Capture the cell that displays the provided text and extract its (X, Y) central coordinate. 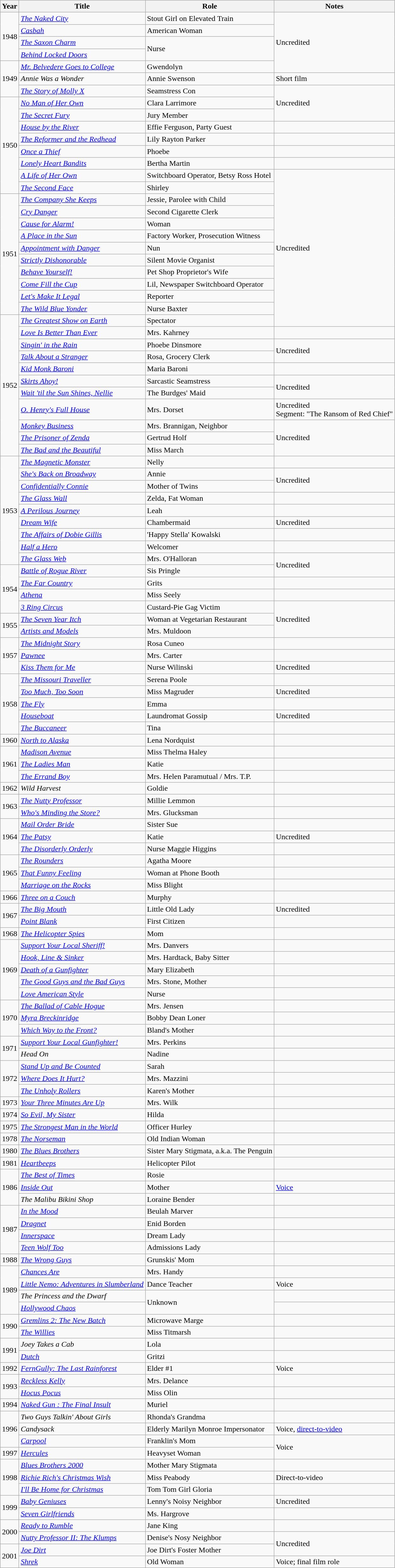
Joe Dirt (82, 1550)
Love Is Better Than Ever (82, 332)
1970 (10, 1018)
Hercules (82, 1453)
Mrs. Jensen (210, 1006)
Confidentially Connie (82, 486)
Rosa Cuneo (210, 643)
Woman (210, 224)
The Glass Wall (82, 498)
Which Way to the Front? (82, 1030)
Mrs. Muldoon (210, 631)
Bobby Dean Loner (210, 1018)
The Malibu Bikini Shop (82, 1199)
Role (210, 6)
Head On (82, 1054)
Dance Teacher (210, 1284)
Sarah (210, 1066)
Death of a Gunfighter (82, 970)
Mail Order Bride (82, 825)
Cause for Alarm! (82, 224)
Miss Olin (210, 1393)
The Willies (82, 1332)
Seven Girlfriends (82, 1514)
Mrs. Delance (210, 1381)
Sister Mary Stigmata, a.k.a. The Penguin (210, 1151)
Athena (82, 595)
Leah (210, 510)
Serena Poole (210, 680)
Pet Shop Proprietor's Wife (210, 272)
FernGully: The Last Rainforest (82, 1369)
Wild Harvest (82, 788)
The Secret Fury (82, 115)
1973 (10, 1102)
Dutch (82, 1357)
Dragnet (82, 1223)
Rosie (210, 1175)
Bland's Mother (210, 1030)
1999 (10, 1507)
Shrek (82, 1562)
Sister Sue (210, 825)
1993 (10, 1387)
Hook, Line & Sinker (82, 958)
The Nutty Professor (82, 801)
1964 (10, 837)
1968 (10, 933)
Support Your Local Gunfighter! (82, 1042)
Annie (210, 474)
1980 (10, 1151)
Stout Girl on Elevated Train (210, 18)
The Big Mouth (82, 909)
Nurse Maggie Higgins (210, 849)
1997 (10, 1453)
A Life of Her Own (82, 176)
The Wrong Guys (82, 1260)
Houseboat (82, 716)
1961 (10, 764)
The Midnight Story (82, 643)
Silent Movie Organist (210, 260)
1996 (10, 1429)
Mrs. Danvers (210, 946)
Sis Pringle (210, 571)
Half a Hero (82, 546)
Singin' in the Rain (82, 345)
Effie Ferguson, Party Guest (210, 127)
1962 (10, 788)
The Buccaneer (82, 728)
1991 (10, 1350)
Miss Titmarsh (210, 1332)
Tom Tom Girl Gloria (210, 1489)
1974 (10, 1115)
First Citizen (210, 921)
Short film (334, 79)
1954 (10, 589)
The Missouri Traveller (82, 680)
Nurse Baxter (210, 308)
1969 (10, 970)
Annie Swenson (210, 79)
Naked Gun : The Final Insult (82, 1405)
Ready to Rumble (82, 1526)
Voice, direct-to-video (334, 1429)
1966 (10, 897)
Kid Monk Baroni (82, 369)
The Disorderly Orderly (82, 849)
A Place in the Sun (82, 236)
Strictly Dishonorable (82, 260)
Hocus Pocus (82, 1393)
'Happy Stella' Kowalski (210, 534)
Voice; final film role (334, 1562)
Behind Locked Doors (82, 55)
So Evil, My Sister (82, 1115)
Second Cigarette Clerk (210, 212)
Teen Wolf Too (82, 1248)
Dream Lady (210, 1236)
She's Back on Broadway (82, 474)
Point Blank (82, 921)
Gwendolyn (210, 67)
1965 (10, 873)
Mrs. Stone, Mother (210, 982)
Microwave Marge (210, 1320)
The Burdges' Maid (210, 393)
Shirley (210, 188)
The Far Country (82, 583)
2001 (10, 1556)
Zelda, Fat Woman (210, 498)
Inside Out (82, 1187)
Denise's Nosy Neighbor (210, 1538)
Battle of Rogue River (82, 571)
Laundromat Gossip (210, 716)
1949 (10, 79)
1948 (10, 37)
Enid Borden (210, 1223)
No Man of Her Own (82, 103)
Old Woman (210, 1562)
Mother of Twins (210, 486)
Mother (210, 1187)
Clara Larrimore (210, 103)
Heartbeeps (82, 1163)
The Norseman (82, 1139)
Officer Hurley (210, 1127)
Pawnee (82, 655)
Chances Are (82, 1272)
Old Indian Woman (210, 1139)
Blues Brothers 2000 (82, 1465)
The Ballad of Cable Hogue (82, 1006)
Little Nemo: Adventures in Slumberland (82, 1284)
Mary Elizabeth (210, 970)
Custard-Pie Gag Victim (210, 607)
Phoebe (210, 151)
The Affairs of Dobie Gillis (82, 534)
Nadine (210, 1054)
Rhonda's Grandma (210, 1417)
The Rounders (82, 861)
Mrs. Glucksman (210, 813)
1994 (10, 1405)
Appointment with Danger (82, 248)
The Patsy (82, 837)
1990 (10, 1326)
Phoebe Dinsmore (210, 345)
Talk About a Stranger (82, 357)
1992 (10, 1369)
Goldie (210, 788)
Your Three Minutes Are Up (82, 1102)
Lena Nordquist (210, 740)
Two Guys Talkin' About Girls (82, 1417)
Nutty Professor II: The Klumps (82, 1538)
1972 (10, 1078)
Tina (210, 728)
Grits (210, 583)
1988 (10, 1260)
1978 (10, 1139)
Mrs. Kahrney (210, 332)
The Helicopter Spies (82, 933)
The Wild Blue Yonder (82, 308)
Helicopter Pilot (210, 1163)
1989 (10, 1290)
Lola (210, 1344)
Jane King (210, 1526)
I'll Be Home for Christmas (82, 1489)
Elder #1 (210, 1369)
Mrs. Wilk (210, 1102)
Monkey Business (82, 426)
Lenny's Noisy Neighbor (210, 1501)
O. Henry's Full House (82, 410)
Rosa, Grocery Clerk (210, 357)
1958 (10, 704)
Mrs. Mazzini (210, 1078)
Miss March (210, 450)
The Greatest Show on Earth (82, 320)
The Second Face (82, 188)
Seamstress Con (210, 91)
The Magnetic Monster (82, 462)
American Woman (210, 30)
Lily Rayton Parker (210, 139)
Love American Style (82, 994)
In the Mood (82, 1211)
Miss Blight (210, 885)
The Bad and the Beautiful (82, 450)
Notes (334, 6)
Jessie, Parolee with Child (210, 200)
Three on a Couch (82, 897)
Direct-to-video (334, 1477)
A Perilous Journey (82, 510)
Mom (210, 933)
Mother Mary Stigmata (210, 1465)
Reporter (210, 296)
The Company She Keeps (82, 200)
Franklin's Mom (210, 1441)
Agatha Moore (210, 861)
Mrs. Handy (210, 1272)
The Princess and the Dwarf (82, 1296)
The Fly (82, 704)
Skirts Ahoy! (82, 381)
The Best of Times (82, 1175)
Chambermaid (210, 522)
Mrs. O'Halloran (210, 559)
Welcomer (210, 546)
Millie Lemmon (210, 801)
Behave Yourself! (82, 272)
Woman at Vegetarian Restaurant (210, 619)
1963 (10, 807)
2000 (10, 1532)
The Saxon Charm (82, 43)
Woman at Phone Booth (210, 873)
Candysack (82, 1429)
North to Alaska (82, 740)
Joey Takes a Cab (82, 1344)
Casbah (82, 30)
Innerspace (82, 1236)
Heavyset Woman (210, 1453)
1998 (10, 1477)
Ms. Hargrove (210, 1514)
Switchboard Operator, Betsy Ross Hotel (210, 176)
Loraine Bender (210, 1199)
1951 (10, 254)
Cry Danger (82, 212)
Gremlins 2: The New Batch (82, 1320)
Support Your Local Sheriff! (82, 946)
Karen's Mother (210, 1090)
Hilda (210, 1115)
Mrs. Perkins (210, 1042)
The Prisoner of Zenda (82, 438)
Mrs. Helen Paramutual / Mrs. T.P. (210, 776)
Stand Up and Be Counted (82, 1066)
The Good Guys and the Bad Guys (82, 982)
The Blues Brothers (82, 1151)
Little Old Lady (210, 909)
Mrs. Dorset (210, 410)
The Glass Web (82, 559)
1955 (10, 625)
Gertrud Holf (210, 438)
1957 (10, 655)
Admissions Lady (210, 1248)
Miss Thelma Haley (210, 752)
Jury Member (210, 115)
Hollywood Chaos (82, 1308)
Baby Geniuses (82, 1501)
Mrs. Carter (210, 655)
Kiss Them for Me (82, 667)
Wait 'til the Sun Shines, Nellie (82, 393)
Elderly Marilyn Monroe Impersonator (210, 1429)
Mrs. Hardtack, Baby Sitter (210, 958)
That Funny Feeling (82, 873)
Lil, Newspaper Switchboard Operator (210, 284)
House by the River (82, 127)
1975 (10, 1127)
Spectator (210, 320)
Richie Rich's Christmas Wish (82, 1477)
1987 (10, 1230)
Let's Make It Legal (82, 296)
Annie Was a Wonder (82, 79)
1967 (10, 915)
Emma (210, 704)
1981 (10, 1163)
Miss Peabody (210, 1477)
Nurse Wilinski (210, 667)
1952 (10, 385)
Reckless Kelly (82, 1381)
3 Ring Circus (82, 607)
Joe Dirt's Foster Mother (210, 1550)
1971 (10, 1048)
Factory Worker, Prosecution Witness (210, 236)
1960 (10, 740)
Where Does It Hurt? (82, 1078)
Maria Baroni (210, 369)
Who's Minding the Store? (82, 813)
The Naked City (82, 18)
Mrs. Brannigan, Neighbor (210, 426)
Madison Avenue (82, 752)
Year (10, 6)
Mr. Belvedere Goes to College (82, 67)
Miss Magruder (210, 692)
The Seven Year Itch (82, 619)
Grunskis' Mom (210, 1260)
Carpool (82, 1441)
Unknown (210, 1302)
The Reformer and the Redhead (82, 139)
The Errand Boy (82, 776)
UncreditedSegment: "The Ransom of Red Chief" (334, 410)
Myra Breckinridge (82, 1018)
Murphy (210, 897)
Lonely Heart Bandits (82, 164)
Once a Thief (82, 151)
The Ladies Man (82, 764)
Muriel (210, 1405)
Marriage on the Rocks (82, 885)
Nun (210, 248)
Come Fill the Cup (82, 284)
The Strongest Man in the World (82, 1127)
Gritzi (210, 1357)
Nelly (210, 462)
1953 (10, 511)
1986 (10, 1187)
Bertha Martin (210, 164)
Artists and Models (82, 631)
Beulah Marver (210, 1211)
Sarcastic Seamstress (210, 381)
Too Much, Too Soon (82, 692)
Miss Seely (210, 595)
Dream Wife (82, 522)
The Unholy Rollers (82, 1090)
1950 (10, 145)
Title (82, 6)
The Story of Molly X (82, 91)
